Search for the cell housing the specified text and yield its [X, Y] center coordinate. 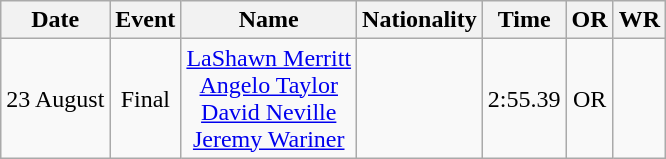
Name [269, 20]
Event [146, 20]
Time [524, 20]
WR [639, 20]
Nationality [420, 20]
Final [146, 98]
Date [56, 20]
23 August [56, 98]
LaShawn MerrittAngelo TaylorDavid NevilleJeremy Wariner [269, 98]
2:55.39 [524, 98]
